Return (x, y) of the center of cell containing provided text 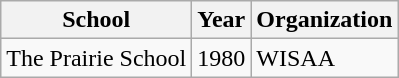
WISAA (324, 58)
1980 (222, 58)
The Prairie School (96, 58)
Organization (324, 20)
Year (222, 20)
School (96, 20)
